Provide the [x, y] coordinate of the cell's center where the given text is located.  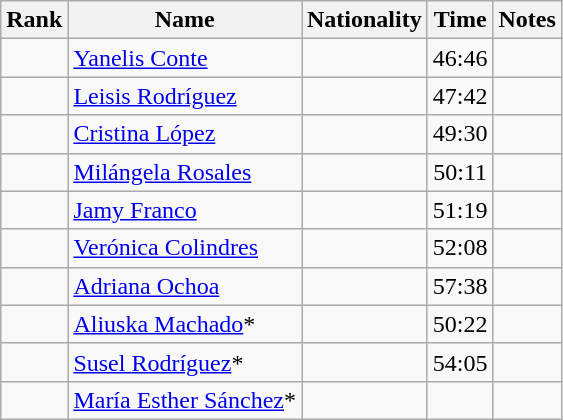
Verónica Colindres [185, 248]
Notes [527, 20]
Aliuska Machado* [185, 324]
52:08 [460, 248]
Milángela Rosales [185, 172]
50:11 [460, 172]
Name [185, 20]
57:38 [460, 286]
Cristina López [185, 134]
Jamy Franco [185, 210]
Susel Rodríguez* [185, 362]
Adriana Ochoa [185, 286]
54:05 [460, 362]
María Esther Sánchez* [185, 400]
Rank [34, 20]
Yanelis Conte [185, 58]
50:22 [460, 324]
49:30 [460, 134]
46:46 [460, 58]
Time [460, 20]
51:19 [460, 210]
Nationality [365, 20]
Leisis Rodríguez [185, 96]
47:42 [460, 96]
